Identify which cell holds the provided text, then report its (x, y) central coordinate. 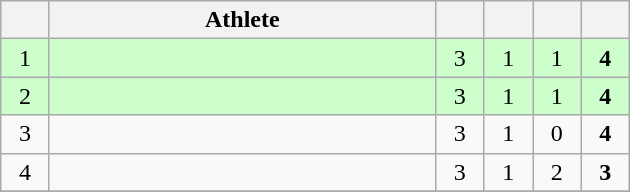
0 (556, 134)
Athlete (242, 20)
